Search for the cell housing the specified text and yield its (X, Y) center coordinate. 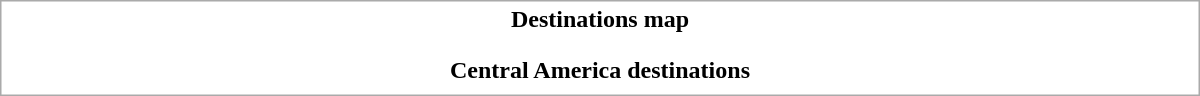
Destinations map (600, 19)
Central America destinations (600, 71)
